Provide the [x, y] coordinate of the cell's center where the given text is located.  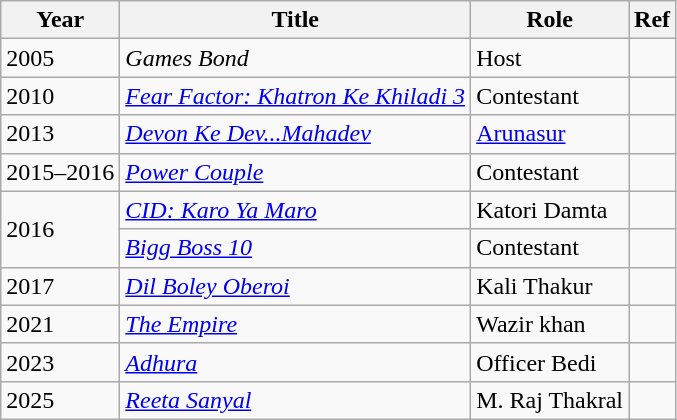
2010 [60, 96]
2017 [60, 286]
2005 [60, 58]
The Empire [296, 324]
CID: Karo Ya Maro [296, 210]
Wazir khan [550, 324]
Bigg Boss 10 [296, 248]
Ref [652, 20]
Host [550, 58]
2013 [60, 134]
Title [296, 20]
Dil Boley Oberoi [296, 286]
M. Raj Thakral [550, 400]
Kali Thakur [550, 286]
Year [60, 20]
2021 [60, 324]
Adhura [296, 362]
Arunasur [550, 134]
2023 [60, 362]
2016 [60, 229]
2025 [60, 400]
2015–2016 [60, 172]
Role [550, 20]
Officer Bedi [550, 362]
Reeta Sanyal [296, 400]
Games Bond [296, 58]
Katori Damta [550, 210]
Power Couple [296, 172]
Fear Factor: Khatron Ke Khiladi 3 [296, 96]
Devon Ke Dev...Mahadev [296, 134]
